Scan for the cell matching the given text and deliver its [X, Y] coordinate at center. 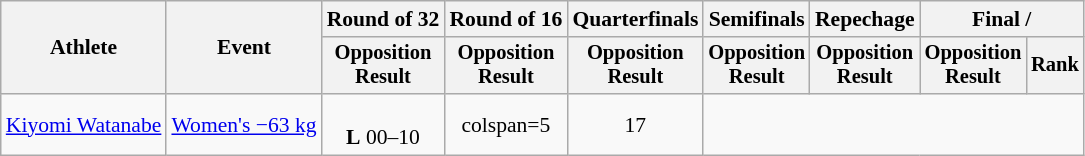
Kiyomi Watanabe [84, 124]
Repechage [865, 19]
Rank [1055, 66]
Semifinals [756, 19]
17 [635, 124]
L 00–10 [384, 124]
Round of 32 [384, 19]
Quarterfinals [635, 19]
Athlete [84, 48]
Round of 16 [506, 19]
Final / [1002, 19]
Event [244, 48]
colspan=5 [506, 124]
Women's −63 kg [244, 124]
